Capture the cell that displays the provided text and extract its (x, y) central coordinate. 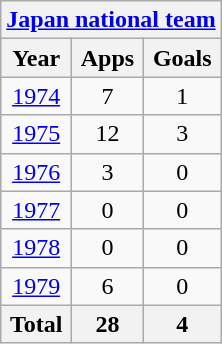
1975 (36, 134)
28 (108, 324)
1976 (36, 172)
6 (108, 286)
1 (182, 96)
7 (108, 96)
1978 (36, 248)
Total (36, 324)
1979 (36, 286)
Apps (108, 58)
1977 (36, 210)
Goals (182, 58)
Year (36, 58)
1974 (36, 96)
Japan national team (111, 20)
4 (182, 324)
12 (108, 134)
